Pinpoint the cell where the given text exists, returning its (x, y) midpoint coordinate. 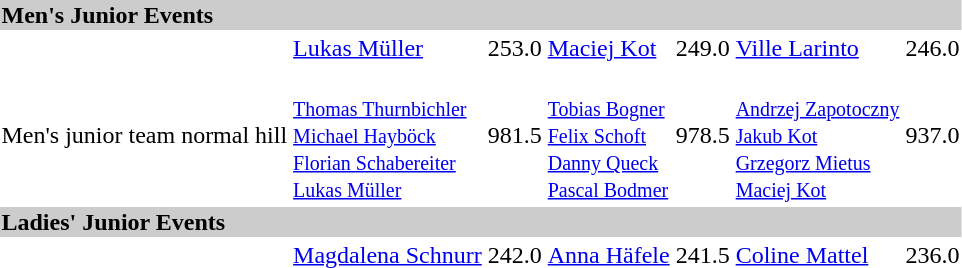
249.0 (702, 48)
937.0 (932, 135)
Lukas Müller (388, 48)
Tobias BognerFelix SchoftDanny QueckPascal Bodmer (608, 135)
Andrzej ZapotocznyJakub KotGrzegorz MietusMaciej Kot (818, 135)
Thomas ThurnbichlerMichael HayböckFlorian SchabereiterLukas Müller (388, 135)
Men's Junior Events (480, 15)
981.5 (514, 135)
Maciej Kot (608, 48)
Men's junior team normal hill (144, 135)
Ladies' Junior Events (480, 222)
Ville Larinto (818, 48)
978.5 (702, 135)
246.0 (932, 48)
253.0 (514, 48)
